Return (x, y) of the center of cell containing provided text 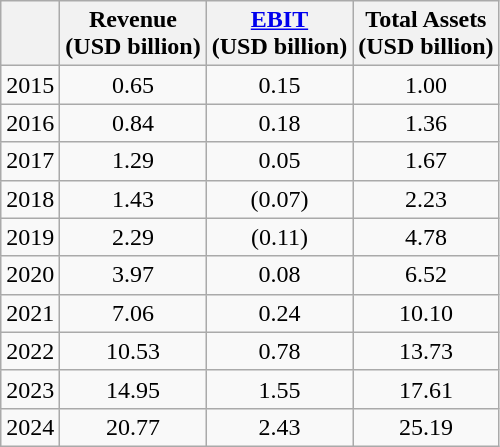
Total Assets(USD billion) (426, 34)
17.61 (426, 389)
10.10 (426, 313)
0.84 (133, 123)
2016 (30, 123)
2022 (30, 351)
2.43 (279, 427)
2024 (30, 427)
20.77 (133, 427)
2.29 (133, 237)
0.18 (279, 123)
2017 (30, 161)
1.29 (133, 161)
1.55 (279, 389)
0.24 (279, 313)
7.06 (133, 313)
2019 (30, 237)
(0.07) (279, 199)
EBIT(USD billion) (279, 34)
3.97 (133, 275)
1.43 (133, 199)
(0.11) (279, 237)
2020 (30, 275)
2023 (30, 389)
1.67 (426, 161)
2015 (30, 85)
0.05 (279, 161)
Revenue(USD billion) (133, 34)
0.15 (279, 85)
0.65 (133, 85)
1.00 (426, 85)
0.78 (279, 351)
13.73 (426, 351)
14.95 (133, 389)
2021 (30, 313)
2.23 (426, 199)
2018 (30, 199)
25.19 (426, 427)
10.53 (133, 351)
0.08 (279, 275)
6.52 (426, 275)
1.36 (426, 123)
4.78 (426, 237)
